Capture the cell that displays the provided text and extract its [X, Y] central coordinate. 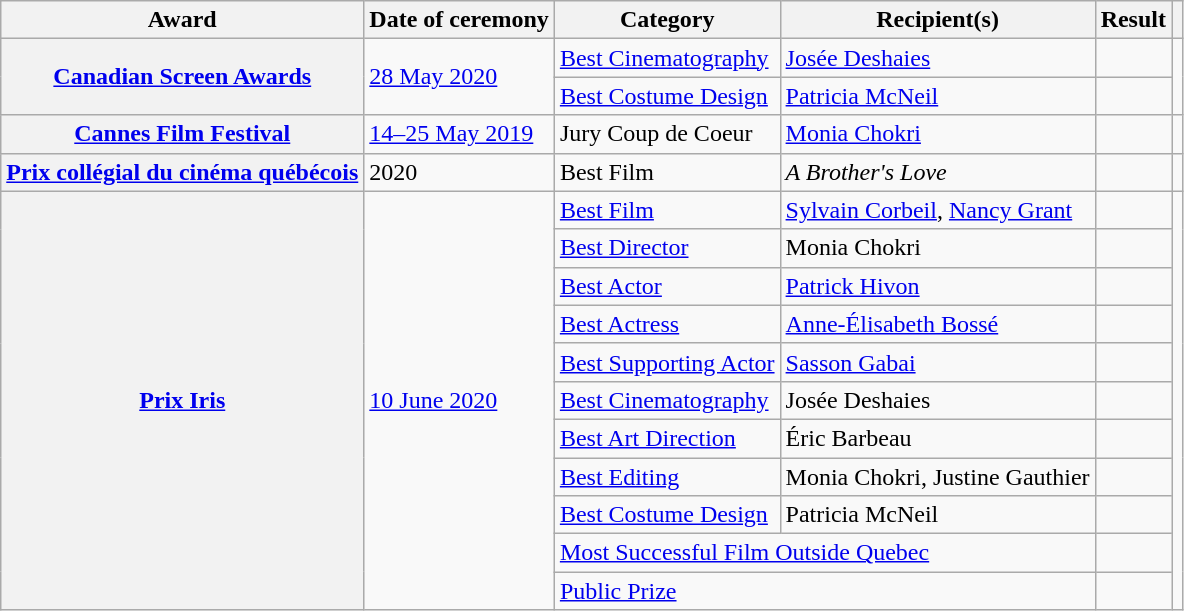
Award [182, 20]
Best Actor [667, 286]
Patrick Hivon [938, 286]
Recipient(s) [938, 20]
Prix collégial du cinéma québécois [182, 172]
Date of ceremony [460, 20]
Best Supporting Actor [667, 362]
28 May 2020 [460, 77]
Best Actress [667, 324]
Category [667, 20]
Cannes Film Festival [182, 134]
Public Prize [824, 591]
Best Director [667, 248]
Canadian Screen Awards [182, 77]
14–25 May 2019 [460, 134]
Best Art Direction [667, 438]
10 June 2020 [460, 400]
Monia Chokri, Justine Gauthier [938, 477]
A Brother's Love [938, 172]
Most Successful Film Outside Quebec [824, 553]
Prix Iris [182, 400]
Sylvain Corbeil, Nancy Grant [938, 210]
Anne-Élisabeth Bossé [938, 324]
Éric Barbeau [938, 438]
Result [1133, 20]
2020 [460, 172]
Best Editing [667, 477]
Sasson Gabai [938, 362]
Jury Coup de Coeur [667, 134]
